Capture the cell that displays the provided text and extract its [x, y] central coordinate. 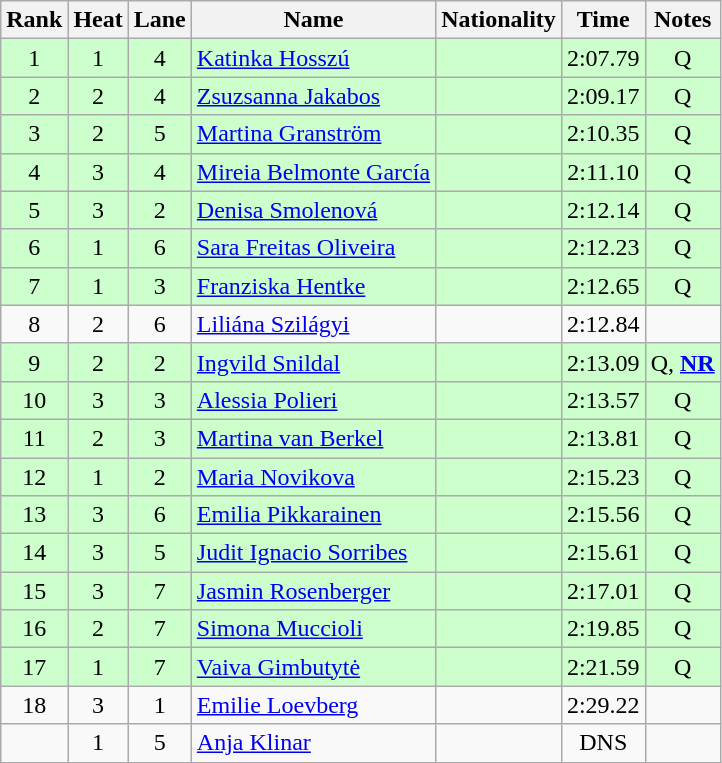
2:17.01 [603, 591]
Heat [98, 20]
2:11.10 [603, 172]
2:09.17 [603, 96]
2:13.09 [603, 362]
2:13.81 [603, 438]
9 [34, 362]
Martina Granström [313, 134]
DNS [603, 743]
Mireia Belmonte García [313, 172]
Maria Novikova [313, 477]
Lane [160, 20]
18 [34, 705]
11 [34, 438]
13 [34, 515]
Liliána Szilágyi [313, 324]
Martina van Berkel [313, 438]
Vaiva Gimbutytė [313, 667]
Emilia Pikkarainen [313, 515]
2:07.79 [603, 58]
12 [34, 477]
10 [34, 400]
Time [603, 20]
2:29.22 [603, 705]
2:15.23 [603, 477]
Anja Klinar [313, 743]
2:12.65 [603, 286]
16 [34, 629]
Denisa Smolenová [313, 210]
Nationality [499, 20]
2:19.85 [603, 629]
14 [34, 553]
Alessia Polieri [313, 400]
2:12.14 [603, 210]
2:12.23 [603, 248]
17 [34, 667]
Notes [682, 20]
2:13.57 [603, 400]
Judit Ignacio Sorribes [313, 553]
2:15.61 [603, 553]
2:15.56 [603, 515]
Simona Muccioli [313, 629]
2:12.84 [603, 324]
Name [313, 20]
Zsuzsanna Jakabos [313, 96]
Q, NR [682, 362]
Ingvild Snildal [313, 362]
2:10.35 [603, 134]
8 [34, 324]
2:21.59 [603, 667]
Rank [34, 20]
Franziska Hentke [313, 286]
Jasmin Rosenberger [313, 591]
15 [34, 591]
Katinka Hosszú [313, 58]
Emilie Loevberg [313, 705]
Sara Freitas Oliveira [313, 248]
